Find where the given text appears and provide that cell's center as (x, y) coordinate. 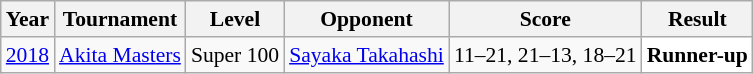
Sayaka Takahashi (366, 55)
Runner-up (698, 55)
Score (546, 19)
11–21, 21–13, 18–21 (546, 55)
Result (698, 19)
Super 100 (235, 55)
Opponent (366, 19)
Year (28, 19)
Level (235, 19)
Tournament (120, 19)
2018 (28, 55)
Akita Masters (120, 55)
